Return the [X, Y] coordinate for the center point of the cell that contains the specified text.  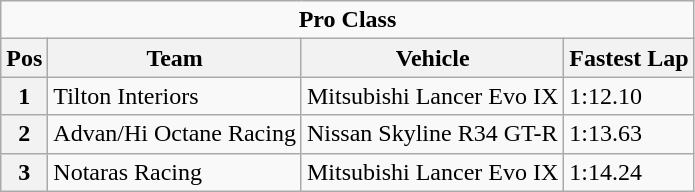
Vehicle [432, 58]
3 [24, 172]
Advan/Hi Octane Racing [175, 134]
2 [24, 134]
Pos [24, 58]
1 [24, 96]
Nissan Skyline R34 GT-R [432, 134]
Team [175, 58]
1:12.10 [629, 96]
Fastest Lap [629, 58]
1:14.24 [629, 172]
Tilton Interiors [175, 96]
Notaras Racing [175, 172]
Pro Class [348, 20]
1:13.63 [629, 134]
